Locate the cell with the specified text and output its [x, y] center coordinate. 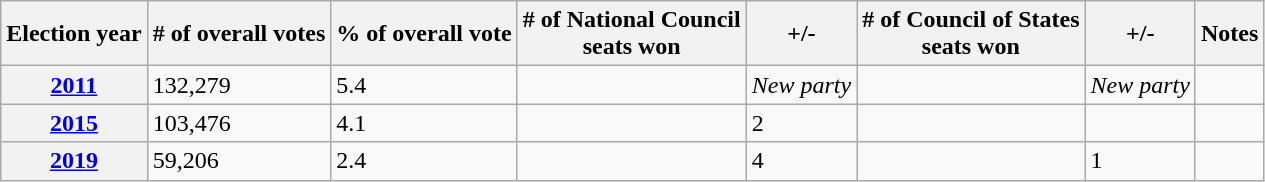
# of overall votes [239, 34]
2 [801, 123]
103,476 [239, 123]
2.4 [424, 161]
2019 [74, 161]
132,279 [239, 85]
1 [1140, 161]
4 [801, 161]
59,206 [239, 161]
4.1 [424, 123]
2015 [74, 123]
2011 [74, 85]
Notes [1229, 34]
# of National Councilseats won [632, 34]
% of overall vote [424, 34]
# of Council of Statesseats won [971, 34]
Election year [74, 34]
5.4 [424, 85]
